Return the [x, y] coordinate for the center point of the cell that contains the specified text.  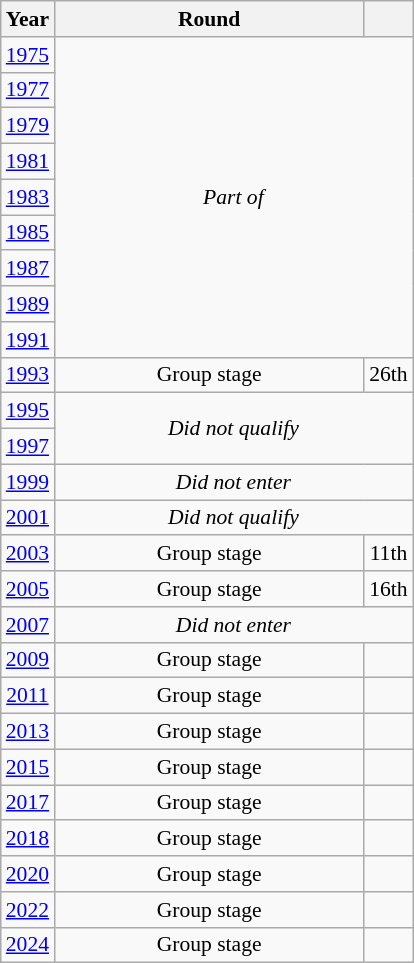
16th [388, 589]
Part of [234, 198]
Round [209, 19]
1985 [28, 233]
1987 [28, 269]
1999 [28, 482]
2007 [28, 625]
2017 [28, 803]
1983 [28, 197]
2024 [28, 945]
1979 [28, 126]
2003 [28, 554]
1977 [28, 90]
2001 [28, 518]
1975 [28, 55]
2022 [28, 910]
1981 [28, 162]
11th [388, 554]
2015 [28, 767]
1995 [28, 411]
2020 [28, 874]
1997 [28, 447]
1993 [28, 375]
2005 [28, 589]
1989 [28, 304]
1991 [28, 340]
2018 [28, 839]
2009 [28, 660]
2011 [28, 696]
Year [28, 19]
26th [388, 375]
2013 [28, 732]
